Scan for the cell matching the given text and deliver its (x, y) coordinate at center. 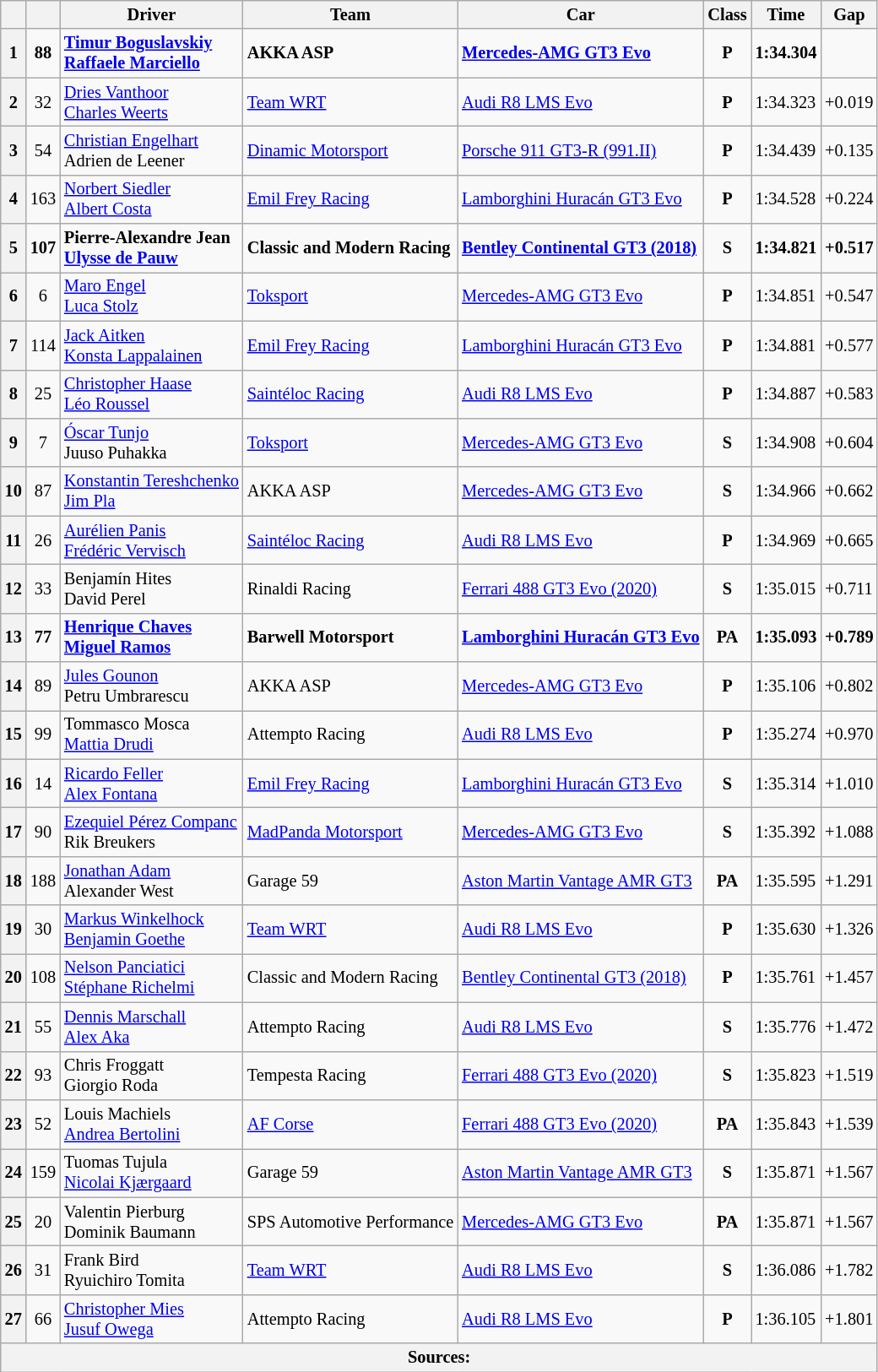
+1.472 (849, 1027)
+0.662 (849, 491)
Valentin Pierburg Dominik Baumann (152, 1222)
93 (43, 1076)
1:35.392 (787, 832)
27 (14, 1319)
55 (43, 1027)
Konstantin Tereshchenko Jim Pla (152, 491)
66 (43, 1319)
30 (43, 930)
Ricardo Feller Alex Fontana (152, 784)
4 (14, 199)
1:35.106 (787, 686)
Pierre-Alexandre Jean Ulysse de Pauw (152, 248)
Norbert Siedler Albert Costa (152, 199)
+0.224 (849, 199)
Gap (849, 14)
1:35.630 (787, 930)
AF Corse (350, 1124)
Class (727, 14)
+1.801 (849, 1319)
1:35.595 (787, 881)
Louis Machiels Andrea Bertolini (152, 1124)
1:35.761 (787, 978)
+0.577 (849, 345)
Dennis Marschall Alex Aka (152, 1027)
188 (43, 881)
Porsche 911 GT3-R (991.II) (581, 150)
+1.782 (849, 1270)
Jack Aitken Konsta Lappalainen (152, 345)
9 (14, 442)
1:34.821 (787, 248)
+1.291 (849, 881)
32 (43, 102)
Markus Winkelhock Benjamin Goethe (152, 930)
+1.539 (849, 1124)
Time (787, 14)
Dries Vanthoor Charles Weerts (152, 102)
1:34.304 (787, 53)
+1.010 (849, 784)
1:35.823 (787, 1076)
1:34.528 (787, 199)
90 (43, 832)
2 (14, 102)
1:34.323 (787, 102)
Frank Bird Ryuichiro Tomita (152, 1270)
Nelson Panciatici Stéphane Richelmi (152, 978)
10 (14, 491)
+0.547 (849, 296)
MadPanda Motorsport (350, 832)
31 (43, 1270)
1:34.439 (787, 150)
Driver (152, 14)
99 (43, 735)
Christopher Mies Jusuf Owega (152, 1319)
88 (43, 53)
1:34.851 (787, 296)
Benjamín Hites David Perel (152, 588)
89 (43, 686)
159 (43, 1173)
11 (14, 540)
1:36.086 (787, 1270)
15 (14, 735)
+0.970 (849, 735)
1:35.015 (787, 588)
1:35.843 (787, 1124)
12 (14, 588)
8 (14, 394)
Chris Froggatt Giorgio Roda (152, 1076)
Sources: (439, 1358)
77 (43, 637)
163 (43, 199)
+0.135 (849, 150)
Christopher Haase Léo Roussel (152, 394)
Jonathan Adam Alexander West (152, 881)
Timur Boguslavskiy Raffaele Marciello (152, 53)
+0.019 (849, 102)
1:34.966 (787, 491)
Aurélien Panis Frédéric Vervisch (152, 540)
33 (43, 588)
Barwell Motorsport (350, 637)
+0.604 (849, 442)
Christian Engelhart Adrien de Leener (152, 150)
1:34.887 (787, 394)
3 (14, 150)
24 (14, 1173)
1:34.881 (787, 345)
52 (43, 1124)
1:35.776 (787, 1027)
Jules Gounon Petru Umbrarescu (152, 686)
16 (14, 784)
1:36.105 (787, 1319)
Car (581, 14)
1:35.314 (787, 784)
Tommasco Mosca Mattia Drudi (152, 735)
SPS Automotive Performance (350, 1222)
Maro Engel Luca Stolz (152, 296)
54 (43, 150)
1:35.093 (787, 637)
+1.457 (849, 978)
Ezequiel Pérez Companc Rik Breukers (152, 832)
Henrique Chaves Miguel Ramos (152, 637)
1:35.274 (787, 735)
13 (14, 637)
114 (43, 345)
18 (14, 881)
1 (14, 53)
Rinaldi Racing (350, 588)
+0.789 (849, 637)
Tuomas Tujula Nicolai Kjærgaard (152, 1173)
+0.583 (849, 394)
+0.665 (849, 540)
22 (14, 1076)
1:34.908 (787, 442)
+1.326 (849, 930)
+0.802 (849, 686)
+0.517 (849, 248)
107 (43, 248)
5 (14, 248)
Dinamic Motorsport (350, 150)
21 (14, 1027)
17 (14, 832)
Óscar Tunjo Juuso Puhakka (152, 442)
+1.088 (849, 832)
Tempesta Racing (350, 1076)
19 (14, 930)
87 (43, 491)
23 (14, 1124)
+1.519 (849, 1076)
+0.711 (849, 588)
Team (350, 14)
108 (43, 978)
1:34.969 (787, 540)
